Determine the (x, y) coordinate at the center of the cell enclosing the given text.  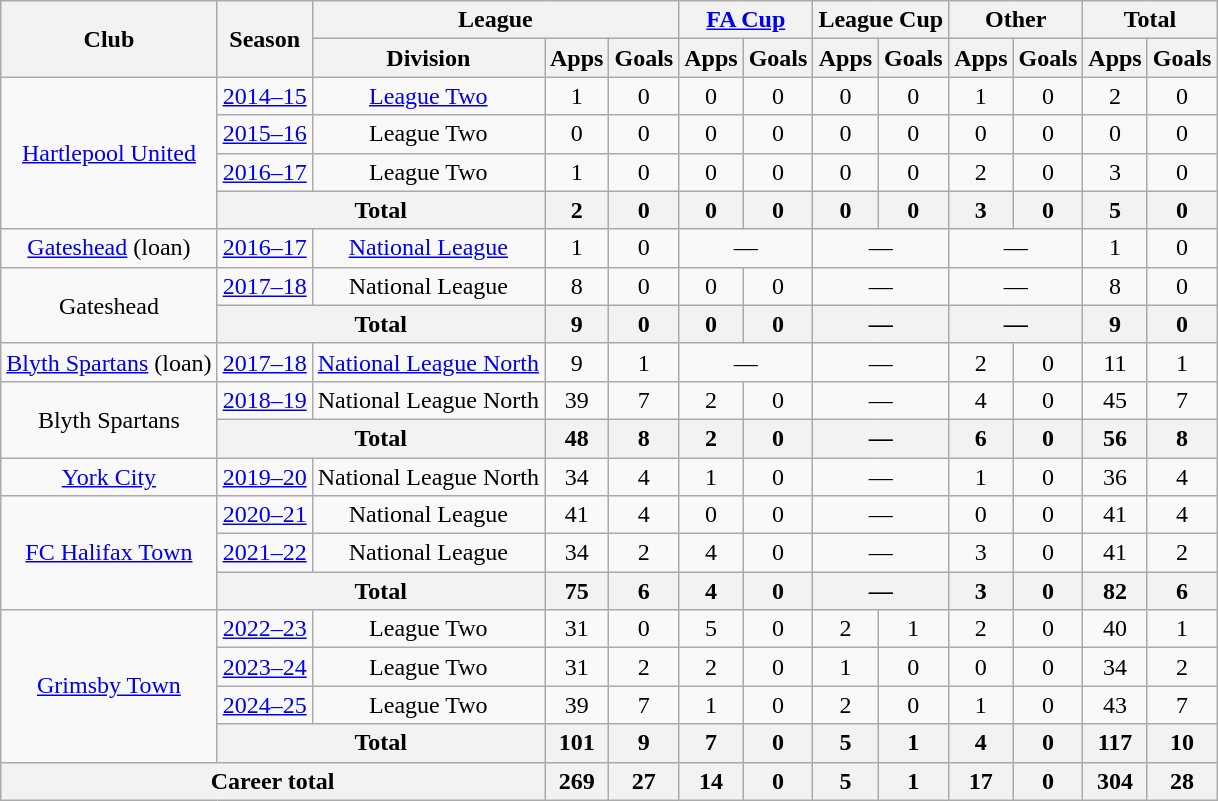
27 (644, 781)
82 (1115, 591)
101 (576, 743)
2015–16 (264, 134)
117 (1115, 743)
League (495, 20)
Hartlepool United (109, 153)
48 (576, 438)
FA Cup (746, 20)
14 (711, 781)
2018–19 (264, 400)
75 (576, 591)
2020–21 (264, 515)
York City (109, 477)
40 (1115, 629)
Season (264, 39)
28 (1182, 781)
56 (1115, 438)
2014–15 (264, 96)
Club (109, 39)
League Cup (881, 20)
Career total (273, 781)
Grimsby Town (109, 686)
10 (1182, 743)
Blyth Spartans (loan) (109, 362)
2024–25 (264, 705)
FC Halifax Town (109, 553)
11 (1115, 362)
Other (1016, 20)
304 (1115, 781)
2023–24 (264, 667)
Gateshead (109, 305)
Blyth Spartans (109, 419)
Division (428, 58)
45 (1115, 400)
2022–23 (264, 629)
2021–22 (264, 553)
17 (981, 781)
Gateshead (loan) (109, 248)
36 (1115, 477)
269 (576, 781)
2019–20 (264, 477)
43 (1115, 705)
